Locate the cell with the specified text and output its [X, Y] center coordinate. 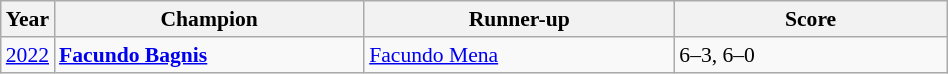
Year [28, 19]
Score [810, 19]
2022 [28, 55]
Facundo Bagnis [209, 55]
Facundo Mena [519, 55]
Champion [209, 19]
Runner-up [519, 19]
6–3, 6–0 [810, 55]
